Identify which cell holds the provided text, then report its (X, Y) central coordinate. 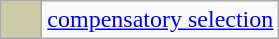
compensatory selection (160, 20)
